Output the (X, Y) coordinate of the center of the cell containing the given text.  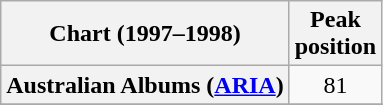
81 (335, 85)
Australian Albums (ARIA) (145, 85)
Chart (1997–1998) (145, 34)
Peakposition (335, 34)
